Return [X, Y] of the center of cell containing provided text 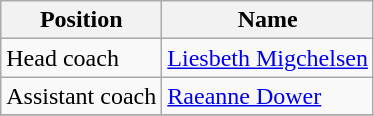
Head coach [82, 58]
Assistant coach [82, 96]
Raeanne Dower [268, 96]
Position [82, 20]
Name [268, 20]
Liesbeth Migchelsen [268, 58]
